Extract the [x, y] coordinate from the center of the cell holding the provided text.  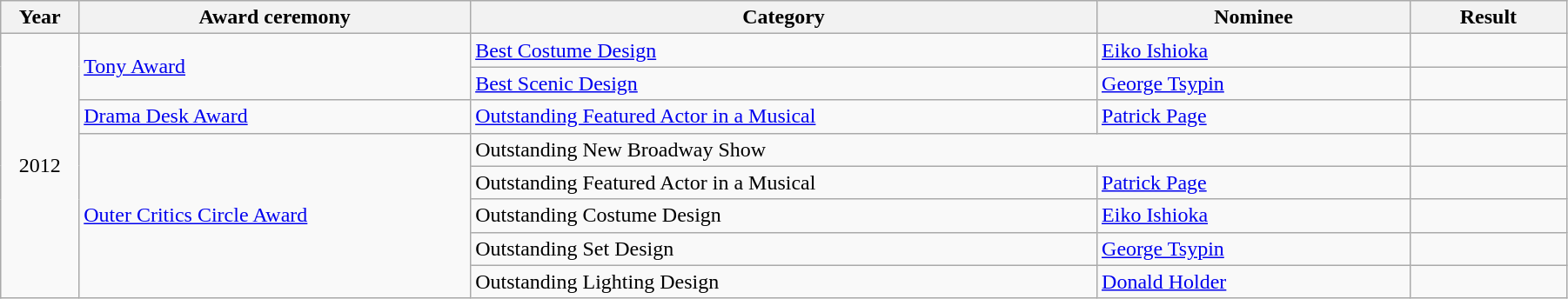
Donald Holder [1254, 282]
Outstanding New Broadway Show [941, 149]
Outstanding Lighting Design [784, 282]
Best Costume Design [784, 50]
Tony Award [275, 67]
Nominee [1254, 17]
Outstanding Set Design [784, 249]
Best Scenic Design [784, 83]
Year [40, 17]
Outstanding Costume Design [784, 216]
2012 [40, 166]
Drama Desk Award [275, 116]
Outer Critics Circle Award [275, 216]
Award ceremony [275, 17]
Result [1488, 17]
Category [784, 17]
